Identify which cell holds the provided text, then report its (x, y) central coordinate. 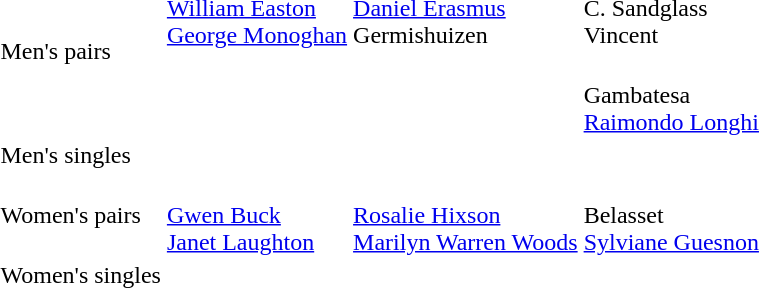
Rosalie Hixson Marilyn Warren Woods (466, 215)
Gwen Buck Janet Laughton (256, 215)
